Return the (x, y) coordinate for the center point of the cell that contains the specified text.  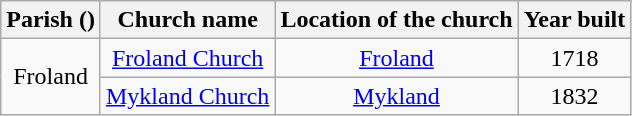
Mykland Church (187, 96)
Parish () (51, 20)
Mykland (396, 96)
Church name (187, 20)
Year built (574, 20)
Location of the church (396, 20)
1832 (574, 96)
1718 (574, 58)
Froland Church (187, 58)
